Pinpoint the cell where the given text exists, returning its (x, y) midpoint coordinate. 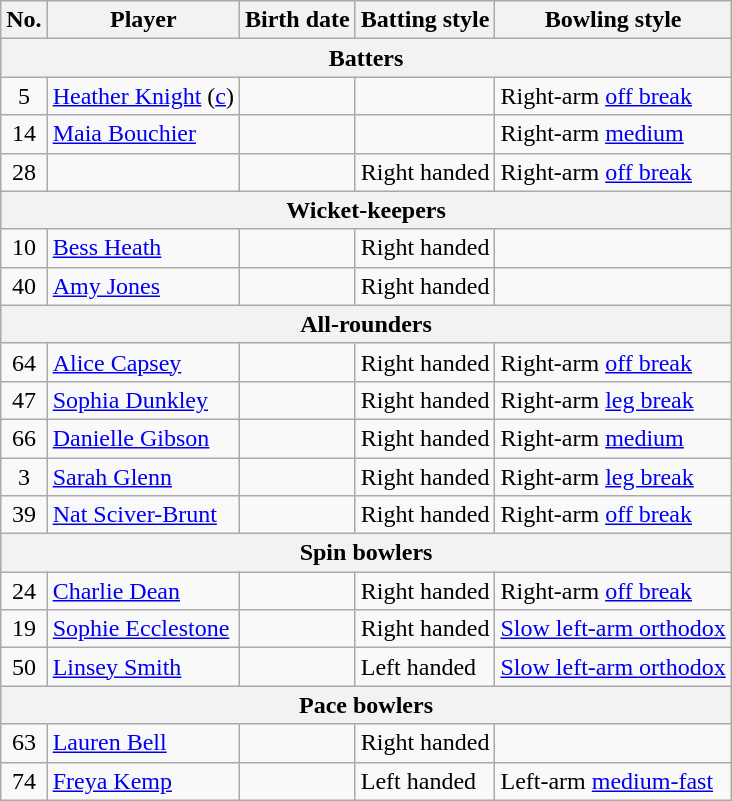
19 (24, 629)
50 (24, 667)
28 (24, 172)
Heather Knight (c) (143, 96)
All-rounders (366, 324)
Bowling style (613, 20)
Maia Bouchier (143, 134)
Linsey Smith (143, 667)
47 (24, 400)
Bess Heath (143, 248)
Lauren Bell (143, 743)
24 (24, 591)
10 (24, 248)
Sarah Glenn (143, 477)
Batting style (425, 20)
3 (24, 477)
66 (24, 438)
63 (24, 743)
74 (24, 781)
39 (24, 515)
Batters (366, 58)
14 (24, 134)
Player (143, 20)
40 (24, 286)
Freya Kemp (143, 781)
Pace bowlers (366, 705)
Amy Jones (143, 286)
Sophia Dunkley (143, 400)
Spin bowlers (366, 553)
5 (24, 96)
Wicket-keepers (366, 210)
Sophie Ecclestone (143, 629)
Alice Capsey (143, 362)
Danielle Gibson (143, 438)
Birth date (297, 20)
Left-arm medium-fast (613, 781)
Charlie Dean (143, 591)
No. (24, 20)
64 (24, 362)
Nat Sciver-Brunt (143, 515)
